Search for the cell housing the specified text and yield its (X, Y) center coordinate. 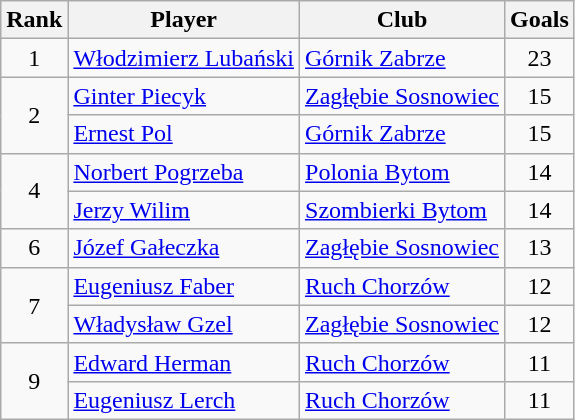
Edward Herman (184, 362)
1 (34, 58)
7 (34, 305)
Szombierki Bytom (402, 210)
Władysław Gzel (184, 324)
Polonia Bytom (402, 172)
13 (540, 248)
Club (402, 20)
23 (540, 58)
Goals (540, 20)
4 (34, 191)
Jerzy Wilim (184, 210)
2 (34, 115)
Józef Gałeczka (184, 248)
9 (34, 381)
Eugeniusz Faber (184, 286)
Norbert Pogrzeba (184, 172)
6 (34, 248)
Ginter Piecyk (184, 96)
Rank (34, 20)
Player (184, 20)
Ernest Pol (184, 134)
Eugeniusz Lerch (184, 400)
Włodzimierz Lubański (184, 58)
